Return the [x, y] coordinate for the center point of the cell that contains the specified text.  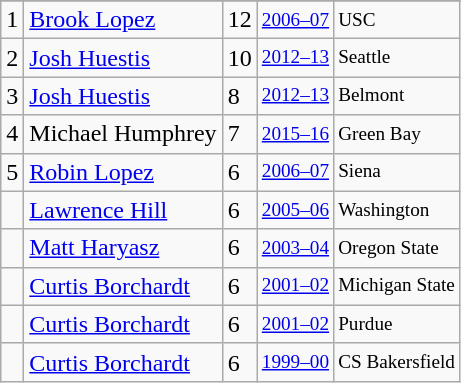
CS Bakersfield [397, 362]
10 [240, 58]
2 [12, 58]
Michigan State [397, 286]
Washington [397, 210]
1 [12, 20]
Brook Lopez [123, 20]
Green Bay [397, 134]
Oregon State [397, 248]
Belmont [397, 96]
5 [12, 172]
2015–16 [295, 134]
8 [240, 96]
3 [12, 96]
2003–04 [295, 248]
7 [240, 134]
USC [397, 20]
Purdue [397, 324]
Robin Lopez [123, 172]
12 [240, 20]
Siena [397, 172]
Lawrence Hill [123, 210]
4 [12, 134]
Michael Humphrey [123, 134]
Seattle [397, 58]
Matt Haryasz [123, 248]
1999–00 [295, 362]
2005–06 [295, 210]
